Scan for the cell matching the given text and deliver its (X, Y) coordinate at center. 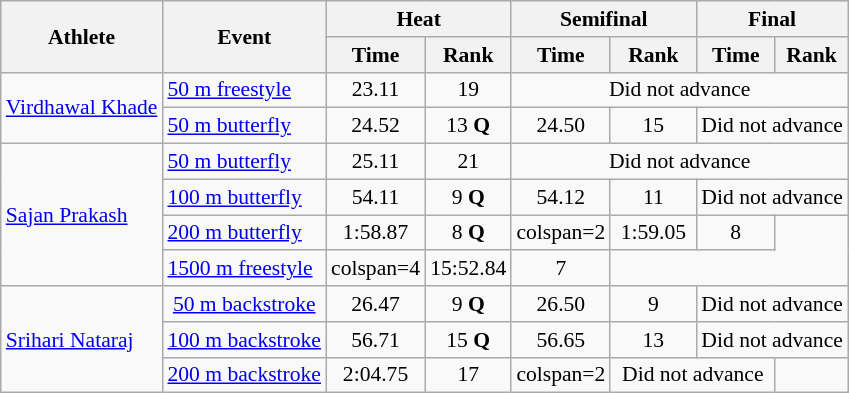
1:58.87 (376, 233)
54.12 (560, 197)
100 m butterfly (244, 197)
Heat (418, 19)
200 m backstroke (244, 375)
Semifinal (604, 19)
56.71 (376, 340)
15:52.84 (468, 269)
54.11 (376, 197)
21 (468, 162)
Athlete (82, 36)
8 (736, 233)
15 Q (468, 340)
Srihari Nataraj (82, 340)
15 (653, 126)
Event (244, 36)
13 Q (468, 126)
26.47 (376, 304)
26.50 (560, 304)
2:04.75 (376, 375)
200 m butterfly (244, 233)
23.11 (376, 90)
8 Q (468, 233)
Sajan Prakash (82, 215)
100 m backstroke (244, 340)
Final (772, 19)
9 (653, 304)
24.52 (376, 126)
24.50 (560, 126)
1:59.05 (653, 233)
17 (468, 375)
19 (468, 90)
50 m backstroke (244, 304)
11 (653, 197)
colspan=4 (376, 269)
25.11 (376, 162)
Virdhawal Khade (82, 108)
7 (560, 269)
50 m freestyle (244, 90)
56.65 (560, 340)
1500 m freestyle (244, 269)
13 (653, 340)
